For the text-containing cell, return its midpoint in (X, Y) coordinate format. 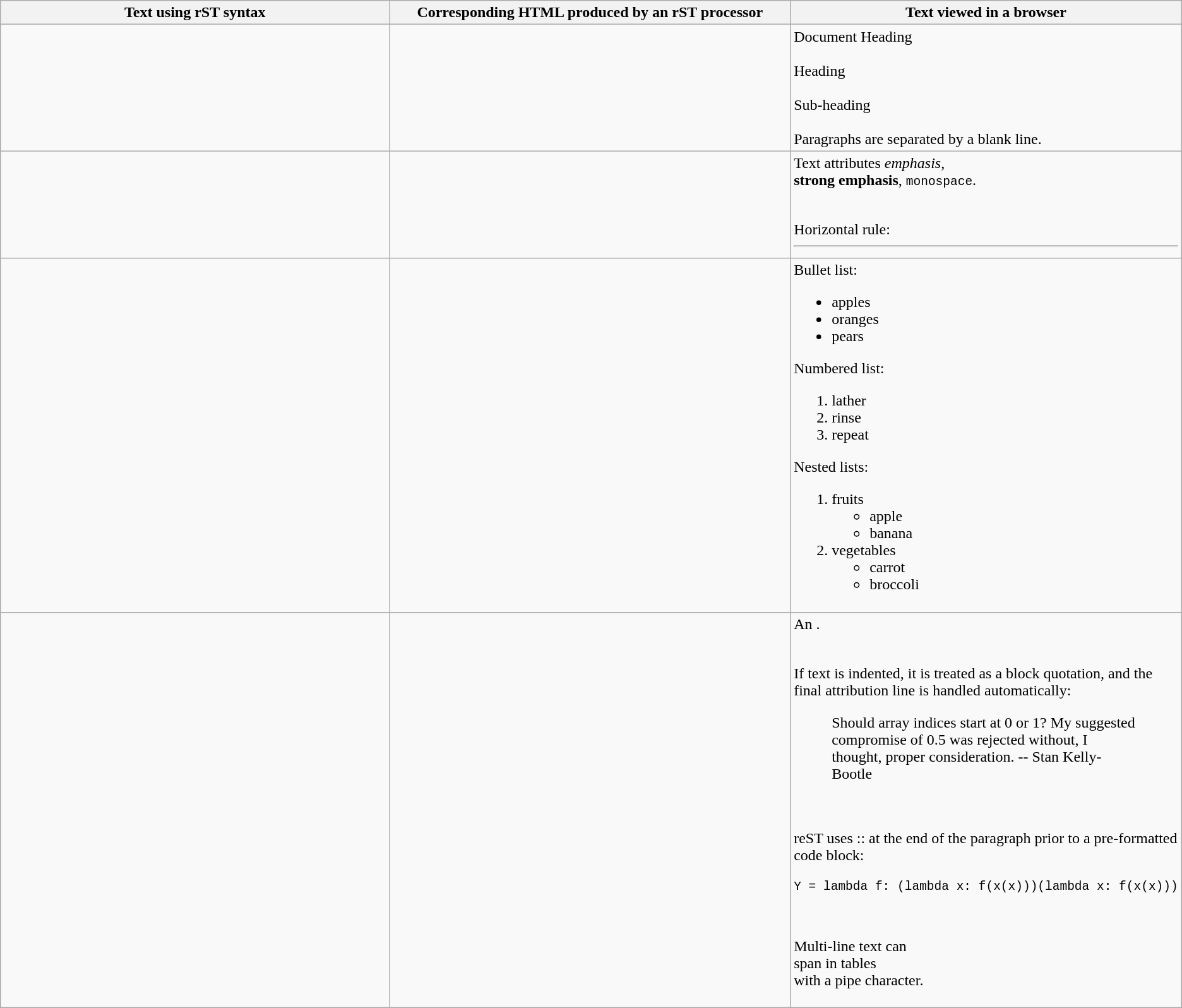
Bullet list:applesorangespearsNumbered list:latherrinserepeatNested lists:fruitsapplebananavegetablescarrotbroccoli (986, 435)
Text viewed in a browser (986, 13)
Document HeadingHeadingSub-headingParagraphs are separated by a blank line. (986, 88)
Corresponding HTML produced by an rST processor (590, 13)
Text attributes emphasis,strong emphasis, monospace.Horizontal rule: (986, 205)
Text using rST syntax (195, 13)
